Scan for the cell matching the given text and deliver its [X, Y] coordinate at center. 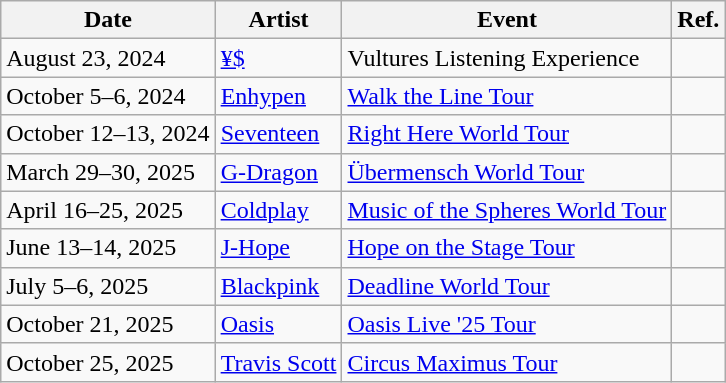
Hope on the Stage Tour [507, 248]
J-Hope [278, 248]
Date [108, 20]
Circus Maximus Tour [507, 362]
April 16–25, 2025 [108, 210]
Artist [278, 20]
Deadline World Tour [507, 286]
Music of the Spheres World Tour [507, 210]
July 5–6, 2025 [108, 286]
¥$ [278, 58]
Event [507, 20]
June 13–14, 2025 [108, 248]
August 23, 2024 [108, 58]
October 25, 2025 [108, 362]
October 12–13, 2024 [108, 134]
Travis Scott [278, 362]
Enhypen [278, 96]
G-Dragon [278, 172]
Walk the Line Tour [507, 96]
October 5–6, 2024 [108, 96]
Ref. [698, 20]
Seventeen [278, 134]
Vultures Listening Experience [507, 58]
March 29–30, 2025 [108, 172]
Oasis [278, 324]
Blackpink [278, 286]
Oasis Live '25 Tour [507, 324]
Übermensch World Tour [507, 172]
Coldplay [278, 210]
October 21, 2025 [108, 324]
Right Here World Tour [507, 134]
